Provide the (x, y) coordinate of the cell's center where the given text is located.  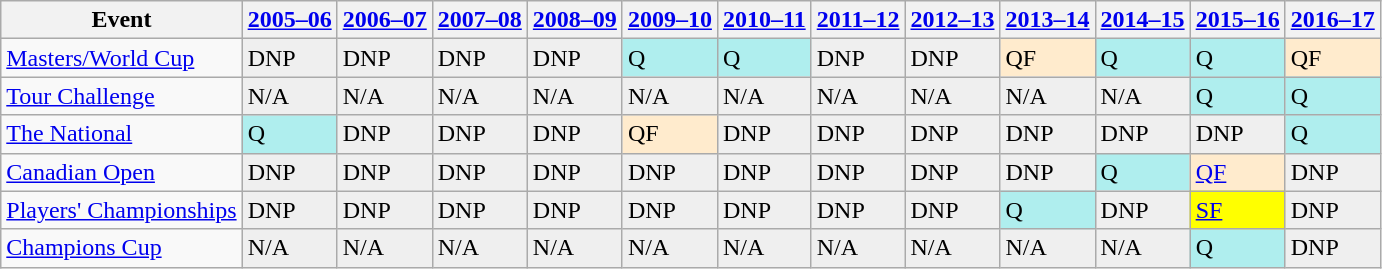
2009–10 (670, 20)
Tour Challenge (122, 96)
2005–06 (290, 20)
Canadian Open (122, 172)
2010–11 (764, 20)
2007–08 (480, 20)
SF (1238, 210)
Champions Cup (122, 248)
2016–17 (1332, 20)
2015–16 (1238, 20)
2013–14 (1048, 20)
Masters/World Cup (122, 58)
The National (122, 134)
2014–15 (1142, 20)
2012–13 (952, 20)
Players' Championships (122, 210)
2011–12 (858, 20)
Event (122, 20)
2008–09 (574, 20)
2006–07 (384, 20)
